Detect which cell encompasses the target text, then output its [X, Y] center coordinate. 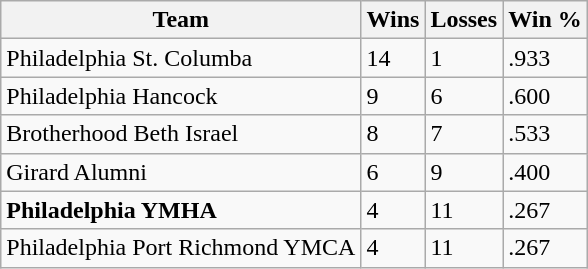
Team [181, 20]
8 [393, 134]
Philadelphia YMHA [181, 210]
14 [393, 58]
Philadelphia Port Richmond YMCA [181, 248]
.933 [546, 58]
1 [464, 58]
.600 [546, 96]
Girard Alumni [181, 172]
Brotherhood Beth Israel [181, 134]
Philadelphia Hancock [181, 96]
Philadelphia St. Columba [181, 58]
Win % [546, 20]
Losses [464, 20]
.533 [546, 134]
.400 [546, 172]
Wins [393, 20]
7 [464, 134]
